Find where the given text appears and provide that cell's center as (X, Y) coordinate. 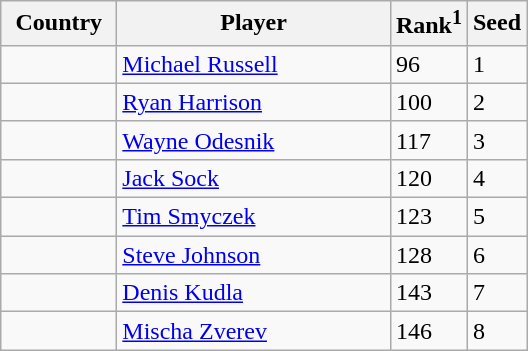
117 (428, 140)
7 (496, 293)
8 (496, 331)
Country (59, 24)
6 (496, 255)
128 (428, 255)
96 (428, 64)
5 (496, 217)
146 (428, 331)
Tim Smyczek (254, 217)
3 (496, 140)
Wayne Odesnik (254, 140)
Michael Russell (254, 64)
120 (428, 178)
2 (496, 102)
Mischa Zverev (254, 331)
123 (428, 217)
Denis Kudla (254, 293)
Seed (496, 24)
Rank1 (428, 24)
Steve Johnson (254, 255)
Player (254, 24)
4 (496, 178)
1 (496, 64)
143 (428, 293)
100 (428, 102)
Ryan Harrison (254, 102)
Jack Sock (254, 178)
